Return (x, y) of the center of cell containing provided text 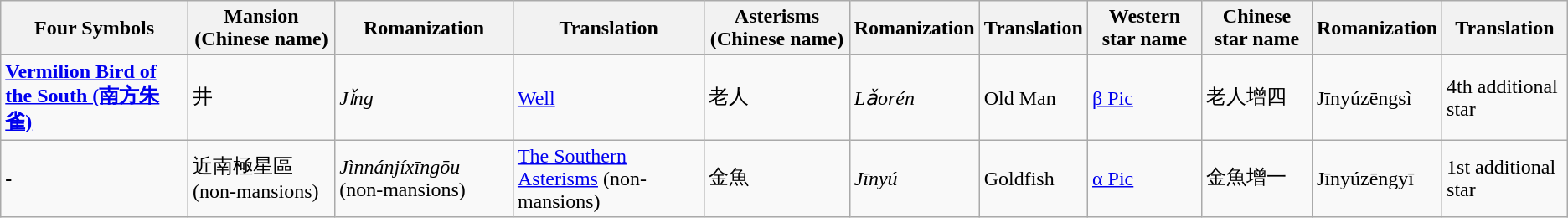
Jīnyúzēngyī (1377, 179)
老人 (777, 97)
Goldfish (1034, 179)
Asterisms (Chinese name) (777, 29)
1st additional star (1505, 179)
α Pic (1144, 179)
Jìnnánjíxīngōu (non-mansions) (424, 179)
Well (608, 97)
金魚 (777, 179)
Old Man (1034, 97)
Vermilion Bird of the South (南方朱雀) (95, 97)
近南極星區 (non-mansions) (261, 179)
Jǐng (424, 97)
The Southern Asterisms (non-mansions) (608, 179)
β Pic (1144, 97)
Jīnyúzēngsì (1377, 97)
Chinese star name (1256, 29)
金魚增一 (1256, 179)
Jīnyú (915, 179)
Lǎorén (915, 97)
Mansion (Chinese name) (261, 29)
Four Symbols (95, 29)
井 (261, 97)
Western star name (1144, 29)
4th additional star (1505, 97)
老人增四 (1256, 97)
- (95, 179)
